Output the (X, Y) coordinate of the center of the cell containing the given text.  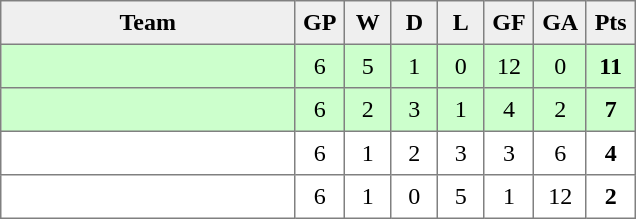
Team (148, 23)
D (414, 23)
11 (610, 66)
Pts (610, 23)
GP (320, 23)
GF (509, 23)
W (368, 23)
7 (610, 110)
GA (560, 23)
L (461, 23)
